Identify which cell holds the provided text, then report its [x, y] central coordinate. 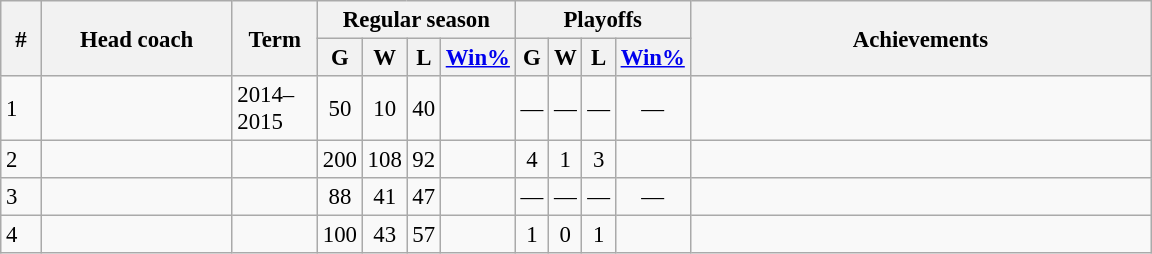
57 [424, 235]
40 [424, 108]
92 [424, 160]
Achievements [920, 38]
10 [384, 108]
200 [340, 160]
# [22, 38]
50 [340, 108]
108 [384, 160]
2014–2015 [275, 108]
2 [22, 160]
Term [275, 38]
41 [384, 197]
Regular season [417, 20]
Head coach [136, 38]
Playoffs [602, 20]
88 [340, 197]
0 [566, 235]
43 [384, 235]
47 [424, 197]
100 [340, 235]
